Pinpoint the cell where the given text exists, returning its (x, y) midpoint coordinate. 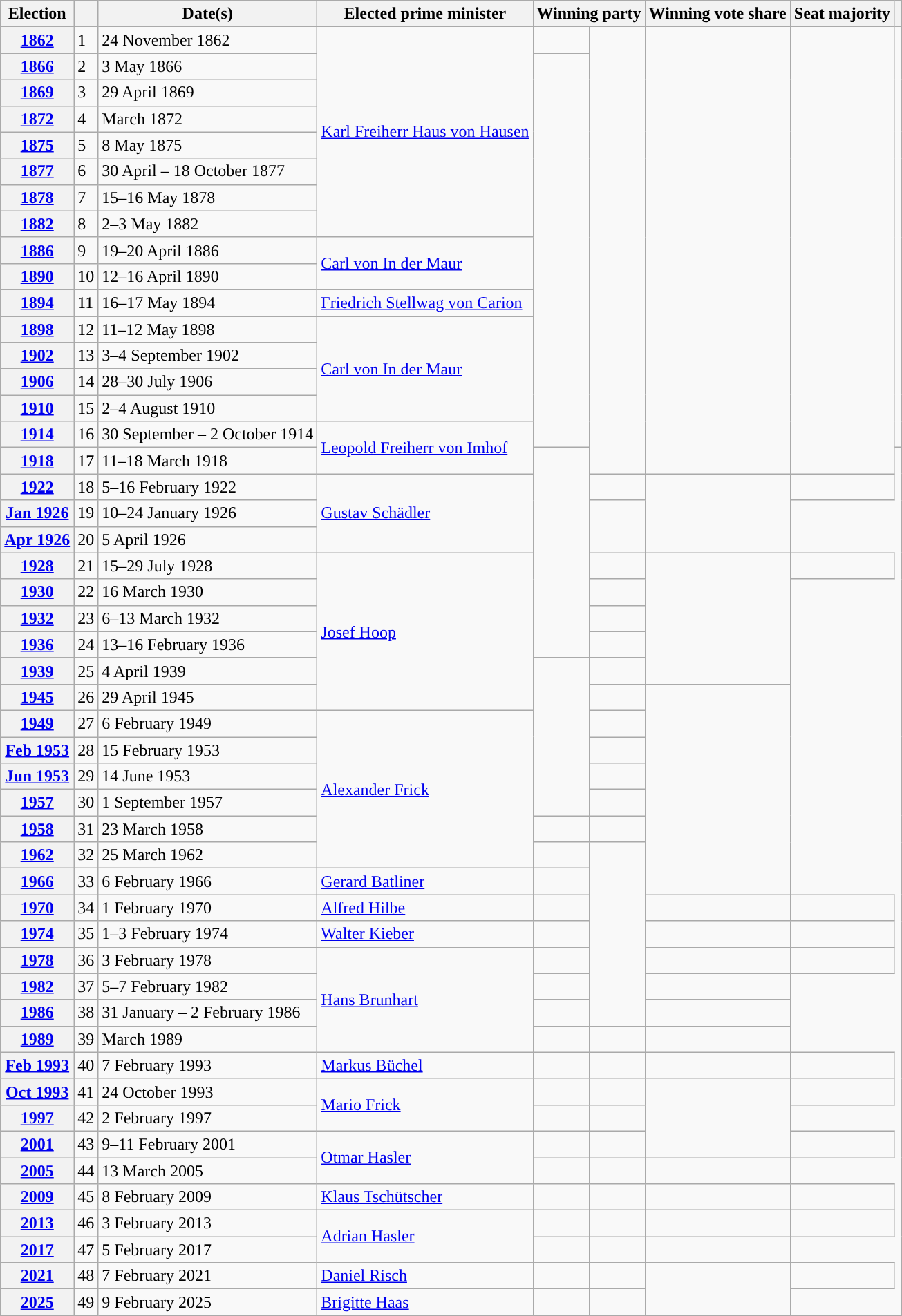
1 September 1957 (207, 803)
9 (86, 250)
Winning vote share (717, 14)
Election (37, 14)
1949 (37, 723)
11–18 March 1918 (207, 461)
3–4 September 1902 (207, 356)
11 (86, 303)
24 October 1993 (207, 1091)
22 (86, 592)
5–16 February 1922 (207, 487)
24 November 1862 (207, 40)
32 (86, 855)
Elected prime minister (425, 14)
3 May 1866 (207, 66)
Walter Kieber (425, 934)
28 (86, 750)
44 (86, 1171)
1862 (37, 40)
1890 (37, 276)
27 (86, 723)
19 (86, 513)
1922 (37, 487)
1866 (37, 66)
6 (86, 171)
36 (86, 960)
1906 (37, 382)
Gustav Schädler (425, 513)
8 (86, 224)
1882 (37, 224)
Karl Freiherr Haus von Hausen (425, 132)
March 1872 (207, 119)
25 (86, 671)
Jun 1953 (37, 776)
16 March 1930 (207, 592)
Oct 1993 (37, 1091)
43 (86, 1144)
39 (86, 1039)
Otmar Hasler (425, 1157)
13 March 2005 (207, 1171)
1966 (37, 881)
1962 (37, 855)
Leopold Freiherr von Imhof (425, 448)
1898 (37, 330)
6 February 1949 (207, 723)
Markus Büchel (425, 1065)
23 March 1958 (207, 829)
25 March 1962 (207, 855)
3 February 1978 (207, 960)
49 (86, 1302)
Brigitte Haas (425, 1302)
31 January – 2 February 1986 (207, 1013)
5 (86, 145)
15 February 1953 (207, 750)
2001 (37, 1144)
1936 (37, 645)
20 (86, 540)
35 (86, 934)
24 (86, 645)
2021 (37, 1276)
6–13 March 1932 (207, 618)
1902 (37, 356)
Hans Brunhart (425, 1000)
4 (86, 119)
13 (86, 356)
2–3 May 1882 (207, 224)
1974 (37, 934)
Jan 1926 (37, 513)
15–29 July 1928 (207, 566)
1875 (37, 145)
1 (86, 40)
6 February 1966 (207, 881)
1930 (37, 592)
28–30 July 1906 (207, 382)
1878 (37, 198)
10 (86, 276)
34 (86, 908)
1997 (37, 1118)
8 February 2009 (207, 1197)
2013 (37, 1223)
29 April 1869 (207, 93)
Adrian Hasler (425, 1237)
9–11 February 2001 (207, 1144)
10–24 January 1926 (207, 513)
Winning party (589, 14)
26 (86, 697)
Mario Frick (425, 1105)
1970 (37, 908)
5–7 February 1982 (207, 986)
1910 (37, 408)
1932 (37, 618)
14 June 1953 (207, 776)
1989 (37, 1039)
March 1989 (207, 1039)
1 February 1970 (207, 908)
1914 (37, 435)
1869 (37, 93)
9 February 2025 (207, 1302)
Alfred Hilbe (425, 908)
46 (86, 1223)
30 September – 2 October 1914 (207, 435)
2 February 1997 (207, 1118)
1986 (37, 1013)
16–17 May 1894 (207, 303)
7 (86, 198)
Klaus Tschütscher (425, 1197)
13–16 February 1936 (207, 645)
42 (86, 1118)
11–12 May 1898 (207, 330)
5 April 1926 (207, 540)
47 (86, 1250)
2025 (37, 1302)
7 February 2021 (207, 1276)
Gerard Batliner (425, 881)
1982 (37, 986)
19–20 April 1886 (207, 250)
Feb 1953 (37, 750)
Josef Hoop (425, 631)
Feb 1993 (37, 1065)
2–4 August 1910 (207, 408)
38 (86, 1013)
12–16 April 1890 (207, 276)
2009 (37, 1197)
Friedrich Stellwag von Carion (425, 303)
21 (86, 566)
3 (86, 93)
1894 (37, 303)
4 April 1939 (207, 671)
Apr 1926 (37, 540)
40 (86, 1065)
15–16 May 1878 (207, 198)
1978 (37, 960)
45 (86, 1197)
1877 (37, 171)
7 February 1993 (207, 1065)
29 April 1945 (207, 697)
5 February 2017 (207, 1250)
1945 (37, 697)
1958 (37, 829)
29 (86, 776)
2017 (37, 1250)
1939 (37, 671)
17 (86, 461)
2005 (37, 1171)
Daniel Risch (425, 1276)
8 May 1875 (207, 145)
48 (86, 1276)
1918 (37, 461)
Date(s) (207, 14)
1872 (37, 119)
1–3 February 1974 (207, 934)
16 (86, 435)
33 (86, 881)
31 (86, 829)
2 (86, 66)
15 (86, 408)
1886 (37, 250)
Alexander Frick (425, 789)
37 (86, 986)
Seat majority (842, 14)
12 (86, 330)
30 (86, 803)
18 (86, 487)
1928 (37, 566)
30 April – 18 October 1877 (207, 171)
41 (86, 1091)
14 (86, 382)
23 (86, 618)
3 February 2013 (207, 1223)
1957 (37, 803)
